Detect which cell encompasses the target text, then output its [x, y] center coordinate. 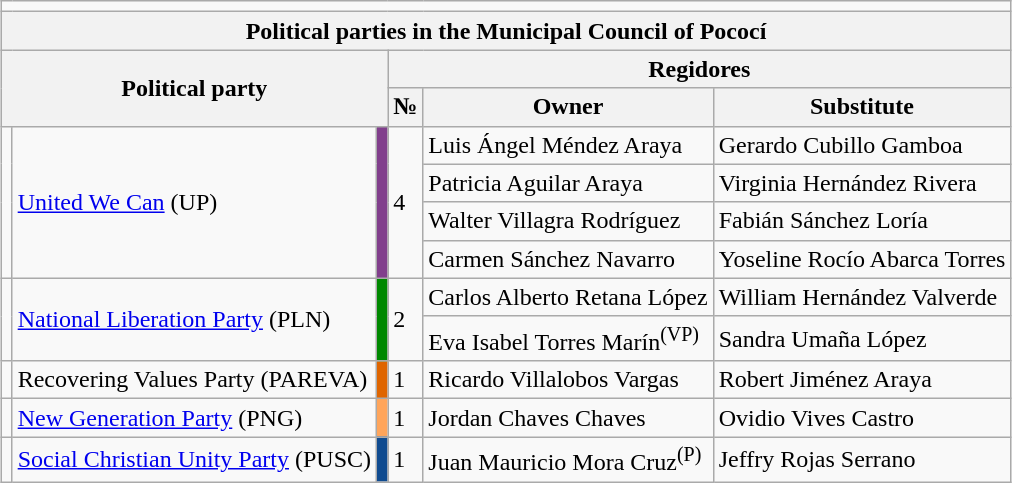
Walter Villagra Rodríguez [568, 221]
Ricardo Villalobos Vargas [568, 380]
National Liberation Party (PLN) [194, 320]
Robert Jiménez Araya [862, 380]
Virginia Hernández Rivera [862, 183]
Yoseline Rocío Abarca Torres [862, 259]
Owner [568, 107]
Regidores [700, 69]
2 [406, 320]
William Hernández Valverde [862, 297]
Jeffry Rojas Serrano [862, 460]
Carlos Alberto Retana López [568, 297]
United We Can (UP) [194, 202]
Carmen Sánchez Navarro [568, 259]
№ [406, 107]
Substitute [862, 107]
Ovidio Vives Castro [862, 418]
Patricia Aguilar Araya [568, 183]
Luis Ángel Méndez Araya [568, 145]
Sandra Umaña López [862, 338]
Jordan Chaves Chaves [568, 418]
Eva Isabel Torres Marín(VP) [568, 338]
Juan Mauricio Mora Cruz(P) [568, 460]
Social Christian Unity Party (PUSC) [194, 460]
Fabián Sánchez Loría [862, 221]
4 [406, 202]
Recovering Values Party (PAREVA) [194, 380]
New Generation Party (PNG) [194, 418]
Political parties in the Municipal Council of Pococí [506, 31]
Gerardo Cubillo Gamboa [862, 145]
Political party [194, 88]
